Output the [X, Y] coordinate of the center of the cell containing the given text.  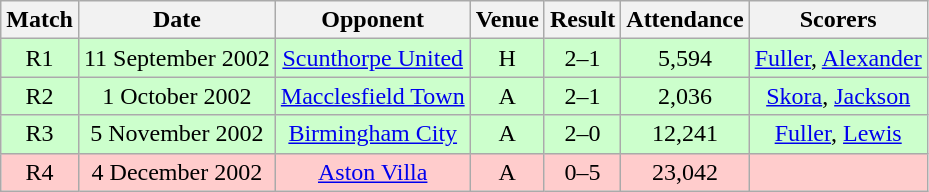
R4 [40, 172]
2–0 [582, 134]
Macclesfield Town [372, 96]
Scorers [838, 20]
R1 [40, 58]
Fuller, Alexander [838, 58]
Date [176, 20]
Opponent [372, 20]
11 September 2002 [176, 58]
12,241 [685, 134]
H [507, 58]
5 November 2002 [176, 134]
Venue [507, 20]
R3 [40, 134]
Scunthorpe United [372, 58]
Attendance [685, 20]
R2 [40, 96]
4 December 2002 [176, 172]
0–5 [582, 172]
1 October 2002 [176, 96]
Skora, Jackson [838, 96]
Birmingham City [372, 134]
Match [40, 20]
Fuller, Lewis [838, 134]
Result [582, 20]
2,036 [685, 96]
Aston Villa [372, 172]
23,042 [685, 172]
5,594 [685, 58]
